Pinpoint the cell where the given text exists, returning its [x, y] midpoint coordinate. 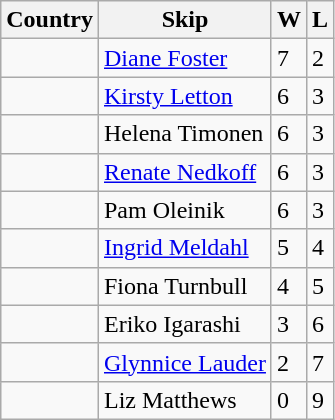
9 [320, 400]
Fiona Turnbull [184, 286]
Diane Foster [184, 58]
Helena Timonen [184, 134]
Liz Matthews [184, 400]
Ingrid Meldahl [184, 248]
Glynnice Lauder [184, 362]
0 [288, 400]
Eriko Igarashi [184, 324]
Country [50, 20]
W [288, 20]
Renate Nedkoff [184, 172]
Pam Oleinik [184, 210]
Kirsty Letton [184, 96]
Skip [184, 20]
L [320, 20]
